Extract the [x, y] coordinate from the center of the cell holding the provided text.  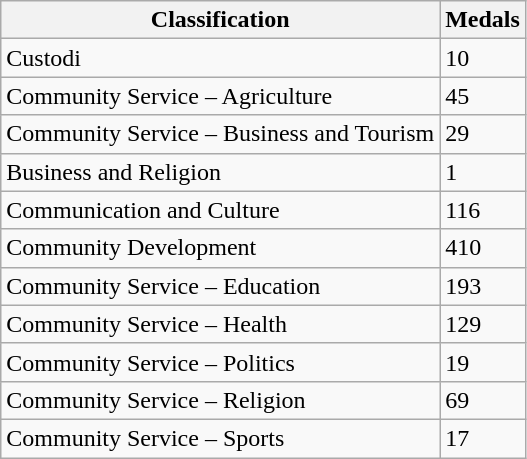
Custodi [220, 58]
Community Service – Business and Tourism [220, 134]
Medals [483, 20]
Community Development [220, 248]
Communication and Culture [220, 210]
193 [483, 286]
29 [483, 134]
Classification [220, 20]
19 [483, 362]
410 [483, 248]
Business and Religion [220, 172]
129 [483, 324]
Community Service – Politics [220, 362]
10 [483, 58]
Community Service – Sports [220, 438]
69 [483, 400]
Community Service – Education [220, 286]
116 [483, 210]
Community Service – Health [220, 324]
Community Service – Agriculture [220, 96]
45 [483, 96]
17 [483, 438]
1 [483, 172]
Community Service – Religion [220, 400]
